Search for the cell housing the specified text and yield its (X, Y) center coordinate. 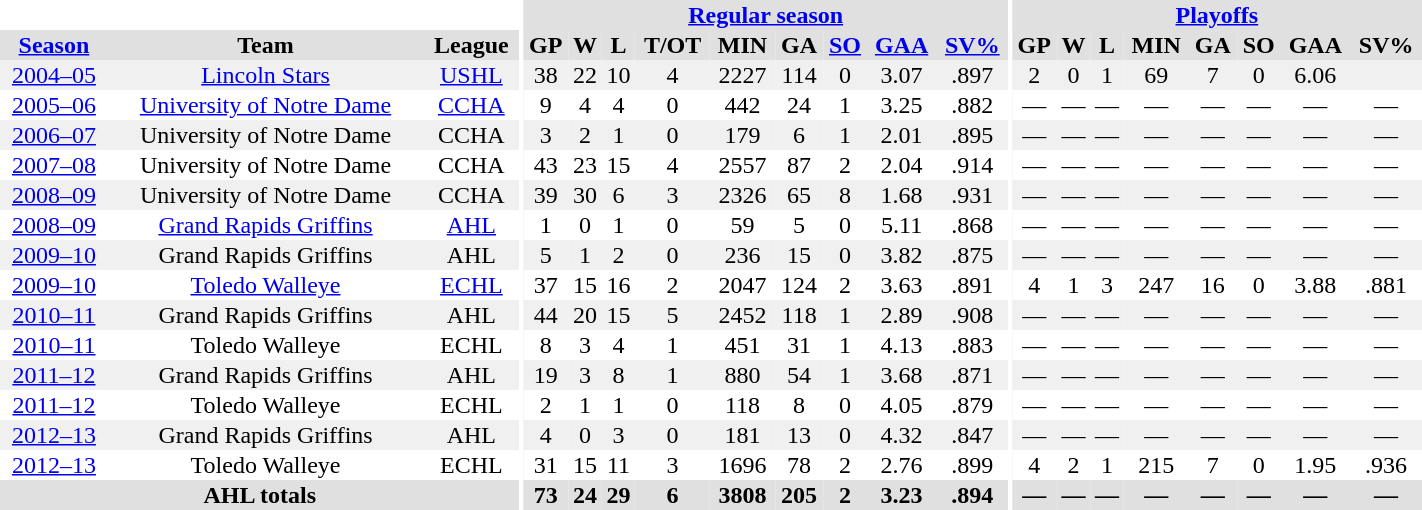
78 (799, 465)
2557 (742, 165)
215 (1156, 465)
.894 (973, 495)
39 (546, 195)
.879 (973, 405)
.871 (973, 375)
2005–06 (54, 105)
30 (584, 195)
.881 (1386, 285)
20 (584, 315)
.914 (973, 165)
4.13 (902, 345)
T/OT (672, 45)
2.89 (902, 315)
2.04 (902, 165)
23 (584, 165)
.931 (973, 195)
19 (546, 375)
2452 (742, 315)
43 (546, 165)
9 (546, 105)
1.68 (902, 195)
.895 (973, 135)
.868 (973, 225)
.899 (973, 465)
3.07 (902, 75)
451 (742, 345)
59 (742, 225)
44 (546, 315)
Playoffs (1217, 15)
37 (546, 285)
29 (618, 495)
.883 (973, 345)
League (471, 45)
3808 (742, 495)
2004–05 (54, 75)
38 (546, 75)
.875 (973, 255)
Regular season (766, 15)
4.32 (902, 435)
.908 (973, 315)
54 (799, 375)
4.05 (902, 405)
.936 (1386, 465)
3.63 (902, 285)
3.23 (902, 495)
.847 (973, 435)
2006–07 (54, 135)
73 (546, 495)
2.76 (902, 465)
10 (618, 75)
.891 (973, 285)
247 (1156, 285)
3.25 (902, 105)
AHL totals (260, 495)
2227 (742, 75)
5.11 (902, 225)
6.06 (1315, 75)
.897 (973, 75)
114 (799, 75)
.882 (973, 105)
11 (618, 465)
Season (54, 45)
2326 (742, 195)
880 (742, 375)
179 (742, 135)
USHL (471, 75)
65 (799, 195)
2.01 (902, 135)
1.95 (1315, 465)
181 (742, 435)
13 (799, 435)
22 (584, 75)
124 (799, 285)
1696 (742, 465)
87 (799, 165)
Team (266, 45)
Lincoln Stars (266, 75)
3.88 (1315, 285)
2007–08 (54, 165)
442 (742, 105)
3.68 (902, 375)
205 (799, 495)
2047 (742, 285)
236 (742, 255)
69 (1156, 75)
3.82 (902, 255)
